Provide the (X, Y) coordinate of the cell's center where the given text is located.  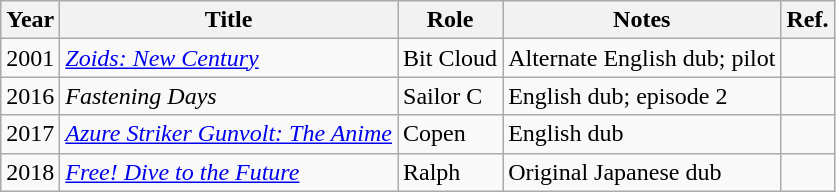
Role (450, 20)
Free! Dive to the Future (229, 172)
2018 (30, 172)
English dub (642, 134)
Fastening Days (229, 96)
Original Japanese dub (642, 172)
Zoids: New Century (229, 58)
Copen (450, 134)
Year (30, 20)
Alternate English dub; pilot (642, 58)
Azure Striker Gunvolt: The Anime (229, 134)
2001 (30, 58)
Ref. (808, 20)
2017 (30, 134)
Notes (642, 20)
Title (229, 20)
Ralph (450, 172)
2016 (30, 96)
Bit Cloud (450, 58)
English dub; episode 2 (642, 96)
Sailor C (450, 96)
